Output the [X, Y] coordinate of the center of the cell containing the given text.  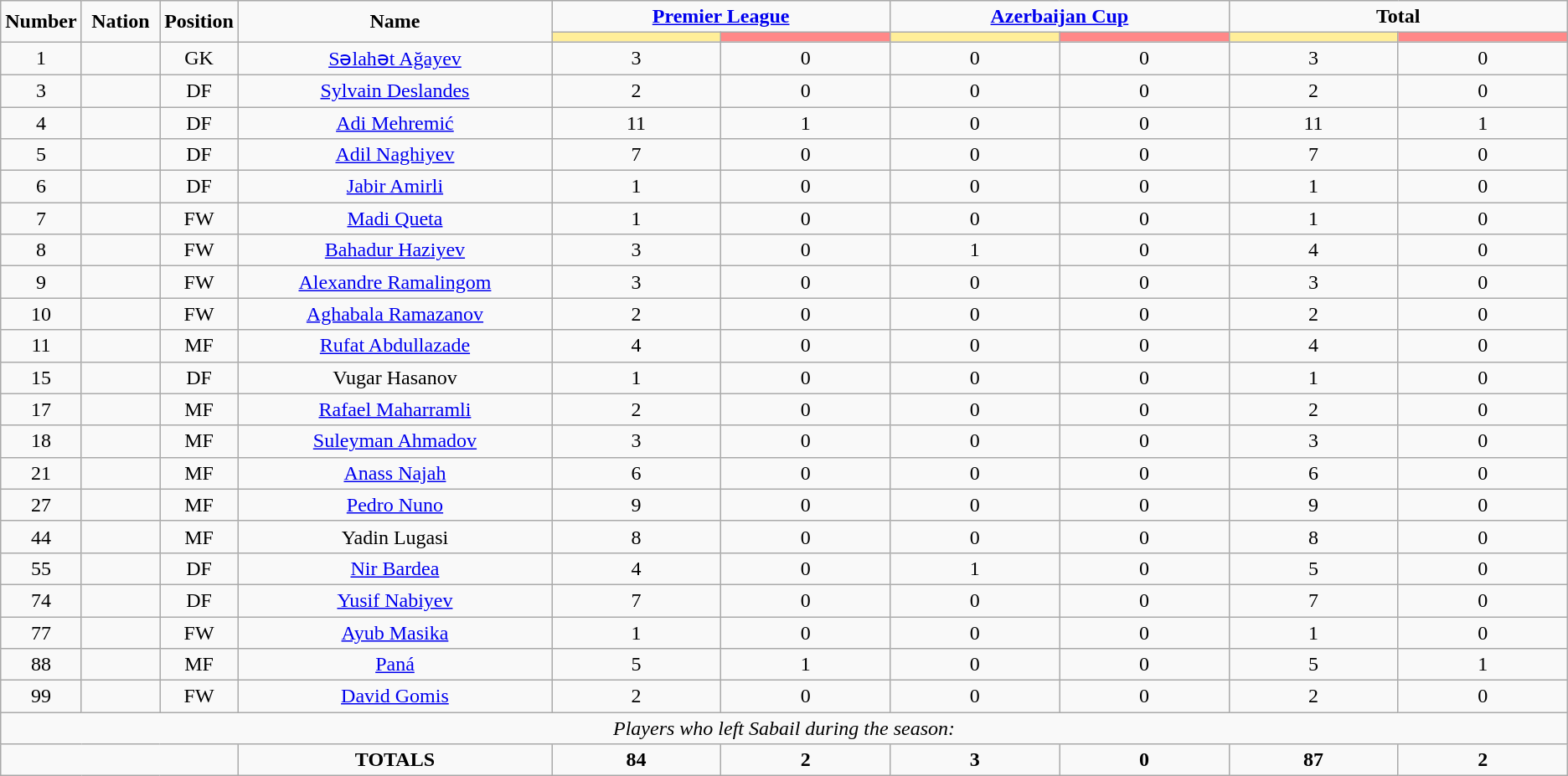
44 [41, 537]
Total [1398, 17]
17 [41, 409]
Paná [395, 665]
Anass Najah [395, 473]
Position [199, 22]
Name [395, 22]
27 [41, 505]
Aghabala Ramazanov [395, 314]
Players who left Sabail during the season: [784, 728]
Adi Mehremić [395, 123]
Nir Bardea [395, 568]
Number [41, 22]
84 [636, 760]
74 [41, 600]
Premier League [720, 17]
10 [41, 314]
Səlahət Ağayev [395, 59]
Yadin Lugasi [395, 537]
87 [1313, 760]
18 [41, 441]
Yusif Nabiyev [395, 600]
Sylvain Deslandes [395, 90]
Pedro Nuno [395, 505]
David Gomis [395, 696]
99 [41, 696]
Vugar Hasanov [395, 378]
Ayub Masika [395, 632]
Rafael Maharramli [395, 409]
Azerbaijan Cup [1060, 17]
Bahadur Haziyev [395, 250]
77 [41, 632]
Alexandre Ramalingom [395, 282]
Adil Naghiyev [395, 155]
Madi Queta [395, 218]
21 [41, 473]
Suleyman Ahmadov [395, 441]
15 [41, 378]
55 [41, 568]
Rufat Abdullazade [395, 346]
Nation [121, 22]
TOTALS [395, 760]
Jabir Amirli [395, 187]
GK [199, 59]
88 [41, 665]
